Capture the cell that displays the provided text and extract its [X, Y] central coordinate. 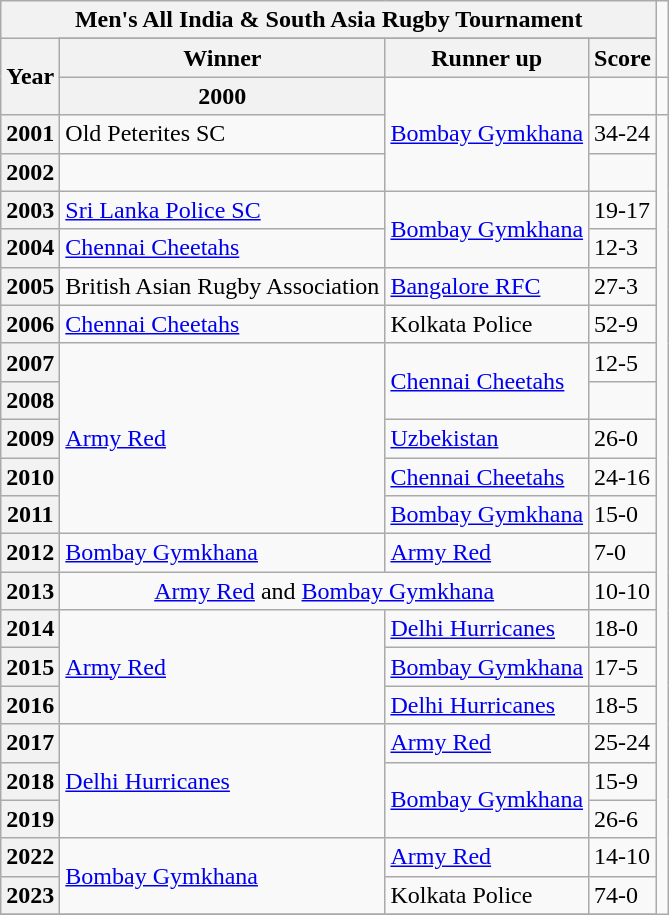
2009 [30, 438]
Old Peterites SC [222, 134]
14-10 [623, 857]
34-24 [623, 134]
2012 [30, 553]
12-3 [623, 248]
26-0 [623, 438]
2023 [30, 895]
2005 [30, 286]
18-0 [623, 629]
2006 [30, 324]
26-6 [623, 819]
18-5 [623, 705]
2000 [222, 96]
7-0 [623, 553]
Winner [222, 58]
Army Red and Bombay Gymkhana [324, 591]
2018 [30, 781]
Uzbekistan [487, 438]
2015 [30, 667]
2007 [30, 362]
2008 [30, 400]
2019 [30, 819]
10-10 [623, 591]
17-5 [623, 667]
2004 [30, 248]
25-24 [623, 743]
2017 [30, 743]
Score [623, 58]
2011 [30, 515]
Runner up [487, 58]
2016 [30, 705]
2003 [30, 210]
2002 [30, 172]
Men's All India & South Asia Rugby Tournament [329, 20]
2010 [30, 477]
15-9 [623, 781]
2001 [30, 134]
Bangalore RFC [487, 286]
24-16 [623, 477]
74-0 [623, 895]
27-3 [623, 286]
Sri Lanka Police SC [222, 210]
2013 [30, 591]
15-0 [623, 515]
Year [30, 77]
52-9 [623, 324]
19-17 [623, 210]
2014 [30, 629]
British Asian Rugby Association [222, 286]
2022 [30, 857]
12-5 [623, 362]
